Capture the cell that displays the provided text and extract its (x, y) central coordinate. 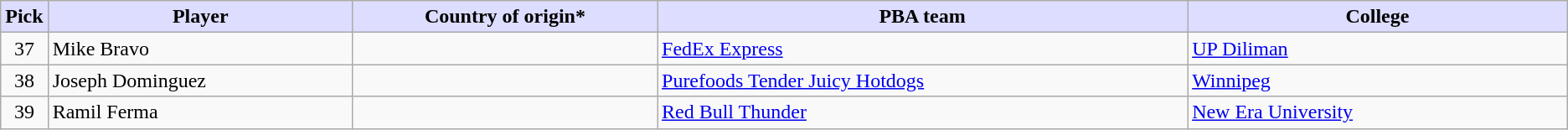
FedEx Express (921, 49)
Country of origin* (504, 17)
Joseph Dominguez (200, 81)
Player (200, 17)
Purefoods Tender Juicy Hotdogs (921, 81)
New Era University (1378, 112)
Ramil Ferma (200, 112)
38 (24, 81)
PBA team (921, 17)
UP Diliman (1378, 49)
39 (24, 112)
37 (24, 49)
Red Bull Thunder (921, 112)
College (1378, 17)
Pick (24, 17)
Mike Bravo (200, 49)
Winnipeg (1378, 81)
